Provide the (X, Y) coordinate of the cell's center where the given text is located.  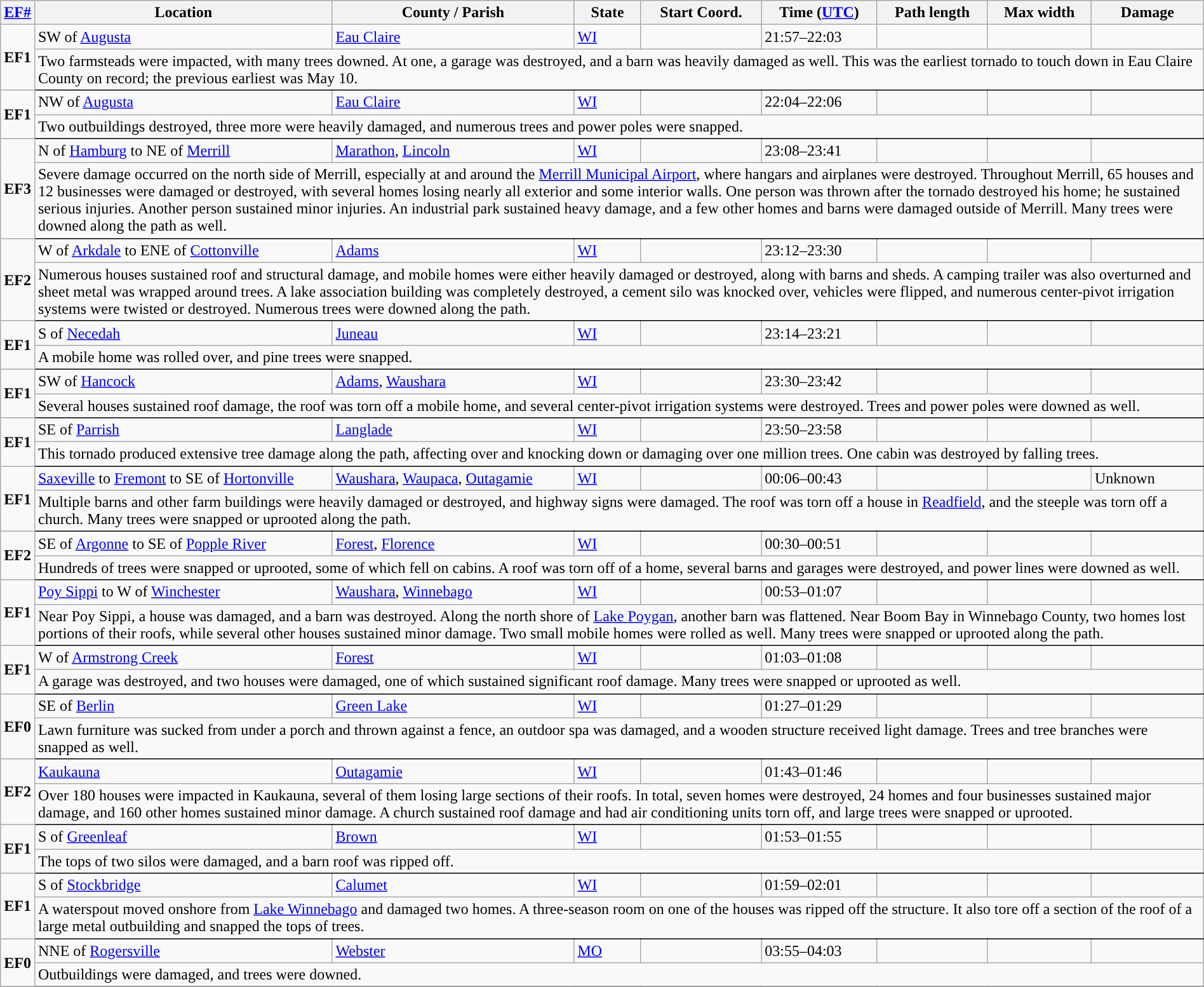
Saxeville to Fremont to SE of Hortonville (183, 478)
Two outbuildings destroyed, three more were heavily damaged, and numerous trees and power poles were snapped. (619, 126)
W of Arkdale to ENE of Cottonville (183, 250)
SE of Parrish (183, 430)
03:55–04:03 (819, 951)
Poy Sippi to W of Winchester (183, 592)
SW of Hancock (183, 381)
Location (183, 13)
Time (UTC) (819, 13)
Brown (453, 836)
Damage (1147, 13)
A mobile home was rolled over, and pine trees were snapped. (619, 357)
Calumet (453, 885)
Waushara, Winnebago (453, 592)
23:12–23:30 (819, 250)
Waushara, Waupaca, Outagamie (453, 478)
S of Necedah (183, 333)
NW of Augusta (183, 102)
23:08–23:41 (819, 151)
00:53–01:07 (819, 592)
County / Parish (453, 13)
00:06–00:43 (819, 478)
W of Armstrong Creek (183, 657)
A garage was destroyed, and two houses were damaged, one of which sustained significant roof damage. Many trees were snapped or uprooted as well. (619, 681)
EF# (18, 13)
Path length (932, 13)
01:43–01:46 (819, 771)
Outagamie (453, 771)
Outbuildings were damaged, and trees were downed. (619, 975)
Start Coord. (701, 13)
MO (607, 951)
Forest (453, 657)
23:50–23:58 (819, 430)
NNE of Rogersville (183, 951)
23:14–23:21 (819, 333)
Forest, Florence (453, 544)
Kaukauna (183, 771)
SE of Argonne to SE of Popple River (183, 544)
23:30–23:42 (819, 381)
Webster (453, 951)
Unknown (1147, 478)
00:30–00:51 (819, 544)
Langlade (453, 430)
21:57–22:03 (819, 37)
22:04–22:06 (819, 102)
EF3 (18, 188)
SW of Augusta (183, 37)
N of Hamburg to NE of Merrill (183, 151)
S of Greenleaf (183, 836)
The tops of two silos were damaged, and a barn roof was ripped off. (619, 861)
State (607, 13)
SE of Berlin (183, 706)
01:59–02:01 (819, 885)
Green Lake (453, 706)
Adams, Waushara (453, 381)
Max width (1040, 13)
S of Stockbridge (183, 885)
01:53–01:55 (819, 836)
Juneau (453, 333)
Adams (453, 250)
Marathon, Lincoln (453, 151)
01:03–01:08 (819, 657)
01:27–01:29 (819, 706)
